Provide the [X, Y] coordinate of the cell's center where the given text is located.  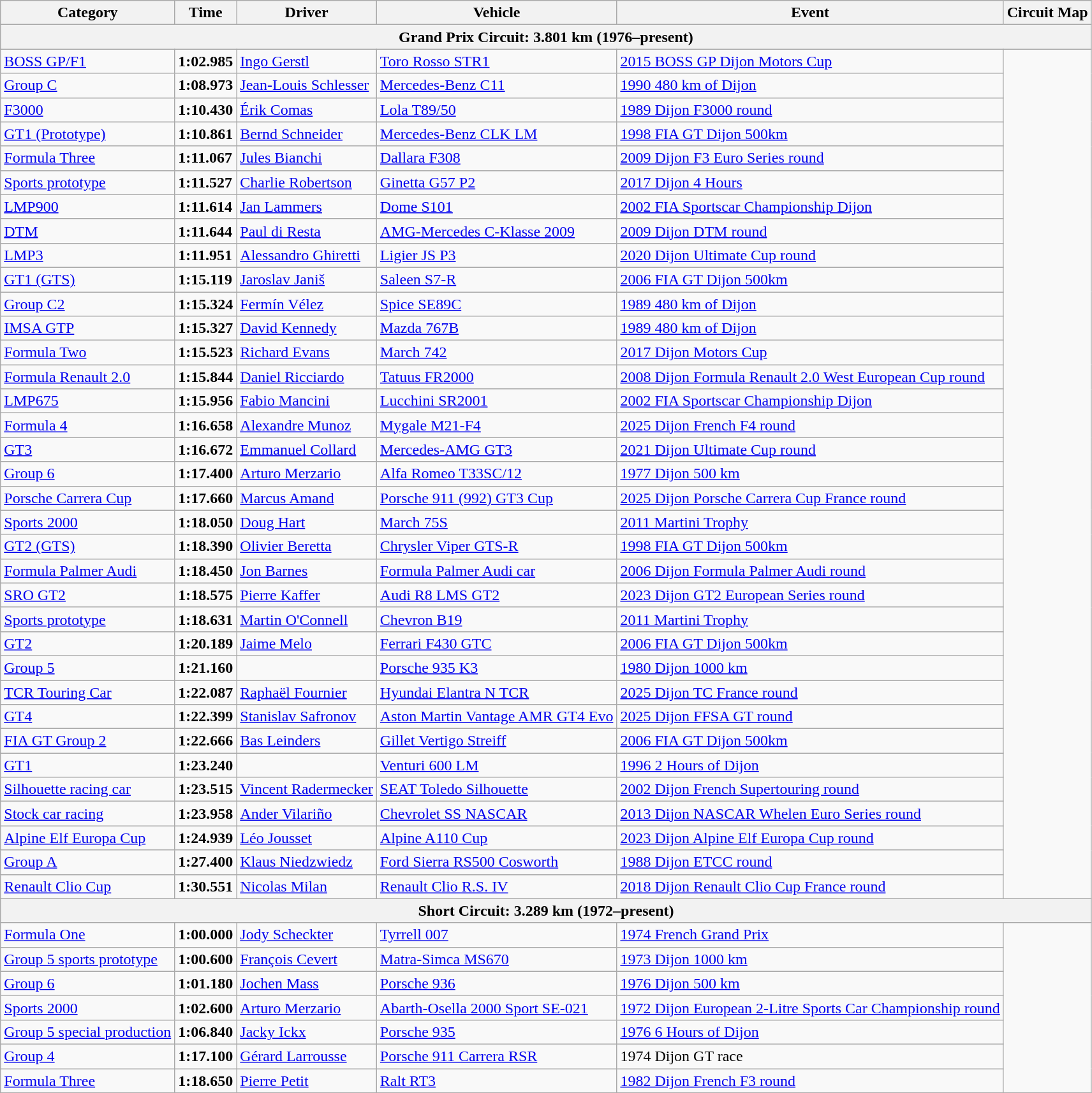
Jacky Ickx [307, 1032]
Ford Sierra RS500 Cosworth [496, 862]
1:00.000 [205, 935]
1:23.958 [205, 814]
Category [88, 13]
1:24.939 [205, 838]
1:16.672 [205, 450]
Grand Prix Circuit: 3.801 km (1976–present) [546, 37]
1:08.973 [205, 85]
1:15.324 [205, 304]
2002 Dijon French Supertouring round [810, 789]
Short Circuit: 3.289 km (1972–present) [546, 911]
1:18.050 [205, 522]
1:23.515 [205, 789]
1:06.840 [205, 1032]
Raphaël Fournier [307, 692]
Silhouette racing car [88, 789]
LMP3 [88, 255]
2009 Dijon F3 Euro Series round [810, 158]
2015 BOSS GP Dijon Motors Cup [810, 61]
Ginetta G57 P2 [496, 182]
Jody Scheckter [307, 935]
Jules Bianchi [307, 158]
Nicolas Milan [307, 886]
1:15.327 [205, 328]
Jochen Mass [307, 983]
1:22.399 [205, 717]
GT4 [88, 717]
Hyundai Elantra N TCR [496, 692]
Mygale M21-F4 [496, 425]
2021 Dijon Ultimate Cup round [810, 450]
Group A [88, 862]
1989 Dijon F3000 round [810, 110]
Group 5 [88, 668]
Martin O'Connell [307, 619]
1:11.614 [205, 207]
1988 Dijon ETCC round [810, 862]
1:17.100 [205, 1056]
Alpine A110 Cup [496, 838]
Audi R8 LMS GT2 [496, 595]
Léo Jousset [307, 838]
1977 Dijon 500 km [810, 474]
Matra-Simca MS670 [496, 959]
1:10.430 [205, 110]
Daniel Ricciardo [307, 377]
Érik Comas [307, 110]
Spice SE89C [496, 304]
Event [810, 13]
Fabio Mancini [307, 401]
1972 Dijon European 2-Litre Sports Car Championship round [810, 1008]
Circuit Map [1047, 13]
1:17.660 [205, 498]
David Kennedy [307, 328]
2025 Dijon TC France round [810, 692]
1974 French Grand Prix [810, 935]
2008 Dijon Formula Renault 2.0 West European Cup round [810, 377]
1:15.956 [205, 401]
Ingo Gerstl [307, 61]
GT1 (Prototype) [88, 134]
Time [205, 13]
Doug Hart [307, 522]
1:11.067 [205, 158]
Charlie Robertson [307, 182]
2006 Dijon Formula Palmer Audi round [810, 571]
1:20.189 [205, 643]
1:15.523 [205, 353]
Alessandro Ghiretti [307, 255]
March 75S [496, 522]
Porsche 935 K3 [496, 668]
Porsche 911 (992) GT3 Cup [496, 498]
TCR Touring Car [88, 692]
Formula One [88, 935]
Stock car racing [88, 814]
1:01.180 [205, 983]
2025 Dijon French F4 round [810, 425]
Bernd Schneider [307, 134]
Formula Palmer Audi [88, 571]
Porsche 911 Carrera RSR [496, 1056]
1976 Dijon 500 km [810, 983]
Formula Palmer Audi car [496, 571]
Stanislav Safronov [307, 717]
AMG-Mercedes C-Klasse 2009 [496, 231]
Fermín Vélez [307, 304]
1982 Dijon French F3 round [810, 1081]
Tyrrell 007 [496, 935]
Bas Leinders [307, 741]
2023 Dijon Alpine Elf Europa Cup round [810, 838]
Jaime Melo [307, 643]
2025 Dijon Porsche Carrera Cup France round [810, 498]
1:23.240 [205, 765]
Paul di Resta [307, 231]
2025 Dijon FFSA GT round [810, 717]
1:11.527 [205, 182]
1980 Dijon 1000 km [810, 668]
1:27.400 [205, 862]
1:10.861 [205, 134]
Formula Renault 2.0 [88, 377]
2023 Dijon GT2 European Series round [810, 595]
Lola T89/50 [496, 110]
Chrysler Viper GTS-R [496, 546]
Aston Martin Vantage AMR GT4 Evo [496, 717]
Vehicle [496, 13]
1974 Dijon GT race [810, 1056]
1990 480 km of Dijon [810, 85]
1:17.400 [205, 474]
Tatuus FR2000 [496, 377]
Formula Two [88, 353]
Ferrari F430 GTC [496, 643]
LMP900 [88, 207]
Gillet Vertigo Streiff [496, 741]
1:11.644 [205, 231]
1:18.631 [205, 619]
1:11.951 [205, 255]
Alexandre Munoz [307, 425]
GT3 [88, 450]
Group 5 special production [88, 1032]
2013 Dijon NASCAR Whelen Euro Series round [810, 814]
Emmanuel Collard [307, 450]
Vincent Radermecker [307, 789]
Lucchini SR2001 [496, 401]
FIA GT Group 2 [88, 741]
Saleen S7-R [496, 279]
BOSS GP/F1 [88, 61]
Abarth-Osella 2000 Sport SE-021 [496, 1008]
1973 Dijon 1000 km [810, 959]
Marcus Amand [307, 498]
1:15.119 [205, 279]
Alpine Elf Europa Cup [88, 838]
1:21.160 [205, 668]
Renault Clio Cup [88, 886]
Toro Rosso STR1 [496, 61]
SEAT Toledo Silhouette [496, 789]
Mercedes-Benz CLK LM [496, 134]
LMP675 [88, 401]
2020 Dijon Ultimate Cup round [810, 255]
2017 Dijon 4 Hours [810, 182]
Ander Vilariño [307, 814]
Alfa Romeo T33SC/12 [496, 474]
François Cevert [307, 959]
Richard Evans [307, 353]
Group C2 [88, 304]
1:18.390 [205, 546]
Ligier JS P3 [496, 255]
Jon Barnes [307, 571]
1:18.575 [205, 595]
Pierre Petit [307, 1081]
Gérard Larrousse [307, 1056]
Jaroslav Janiš [307, 279]
Group 5 sports prototype [88, 959]
Renault Clio R.S. IV [496, 886]
SRO GT2 [88, 595]
F3000 [88, 110]
1:02.985 [205, 61]
1:02.600 [205, 1008]
Porsche 936 [496, 983]
IMSA GTP [88, 328]
Jean-Louis Schlesser [307, 85]
Dallara F308 [496, 158]
GT1 (GTS) [88, 279]
GT1 [88, 765]
1:16.658 [205, 425]
1:18.650 [205, 1081]
1:15.844 [205, 377]
Porsche 935 [496, 1032]
Formula 4 [88, 425]
Driver [307, 13]
GT2 (GTS) [88, 546]
2018 Dijon Renault Clio Cup France round [810, 886]
1:00.600 [205, 959]
Ralt RT3 [496, 1081]
1:22.666 [205, 741]
Chevron B19 [496, 619]
Group 4 [88, 1056]
1976 6 Hours of Dijon [810, 1032]
Olivier Beretta [307, 546]
1996 2 Hours of Dijon [810, 765]
2009 Dijon DTM round [810, 231]
1:18.450 [205, 571]
DTM [88, 231]
Chevrolet SS NASCAR [496, 814]
Jan Lammers [307, 207]
2017 Dijon Motors Cup [810, 353]
Group C [88, 85]
Mercedes-AMG GT3 [496, 450]
Pierre Kaffer [307, 595]
Venturi 600 LM [496, 765]
March 742 [496, 353]
Porsche Carrera Cup [88, 498]
1:30.551 [205, 886]
Klaus Niedzwiedz [307, 862]
Mercedes-Benz C11 [496, 85]
Mazda 767B [496, 328]
GT2 [88, 643]
1:22.087 [205, 692]
Dome S101 [496, 207]
